From the cell containing the given text, extract its center point as [X, Y] coordinate. 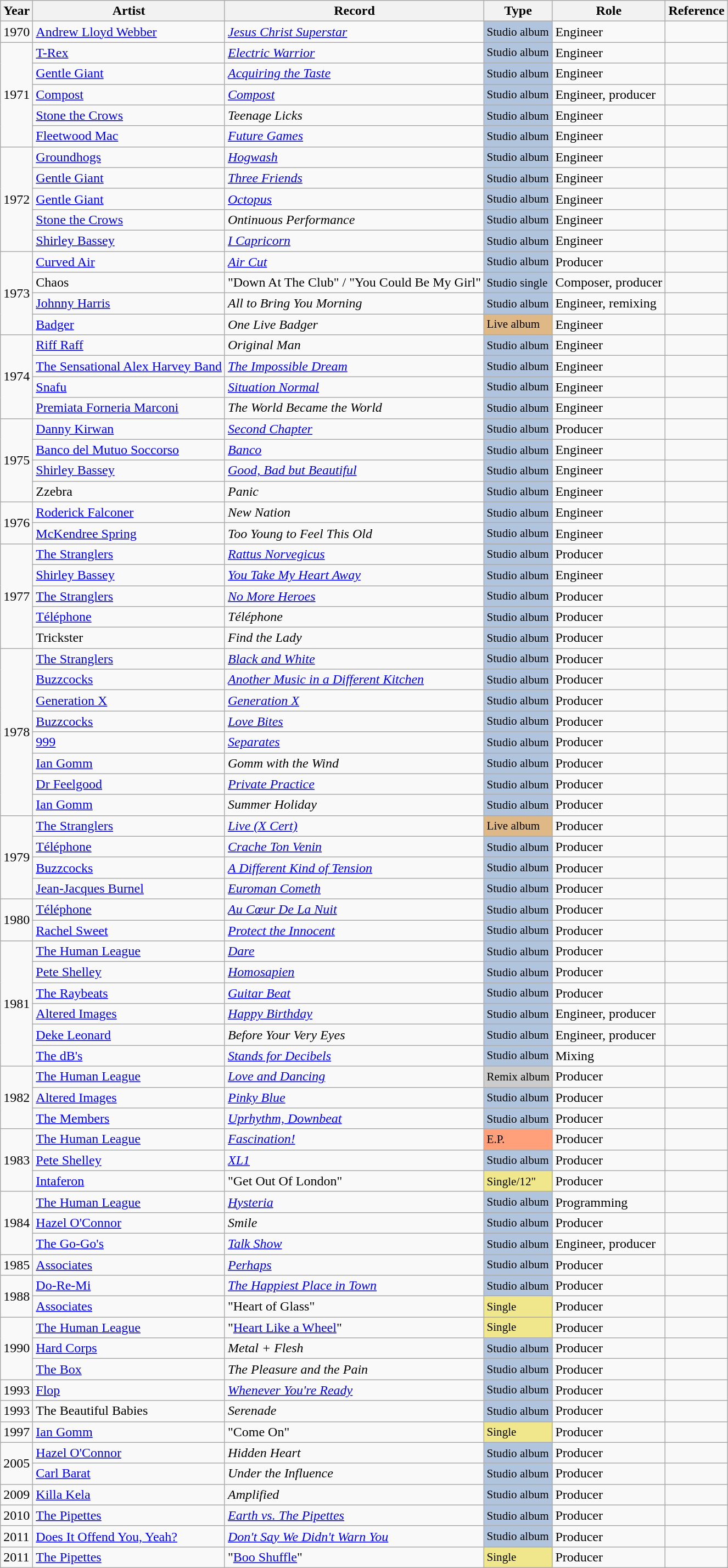
Year [16, 11]
1973 [16, 293]
Artist [129, 11]
2010 [16, 1515]
Does It Offend You, Yeah? [129, 1536]
1980 [16, 920]
Rachel Sweet [129, 931]
Premiata Forneria Marconi [129, 408]
"Down At The Club" / "You Could Be My Girl" [354, 283]
Pinky Blue [354, 1097]
Reference [696, 11]
Hysteria [354, 1202]
McKendree Spring [129, 533]
The Pleasure and the Pain [354, 1369]
"Get Out Of London" [354, 1181]
Intaferon [129, 1181]
All to Bring You Morning [354, 304]
Groundhogs [129, 157]
Electric Warrior [354, 53]
Role [609, 11]
Air Cut [354, 262]
The Box [129, 1369]
Situation Normal [354, 387]
Fleetwood Mac [129, 136]
Gomm with the Wind [354, 763]
Fascination! [354, 1139]
Acquiring the Taste [354, 74]
Protect the Innocent [354, 931]
The Raybeats [129, 993]
Octopus [354, 199]
Talk Show [354, 1244]
The Happiest Place in Town [354, 1286]
Original Man [354, 345]
Engineer, remixing [609, 304]
T-Rex [129, 53]
Jesus Christ Superstar [354, 32]
Single/12" [518, 1181]
"Heart Like a Wheel" [354, 1328]
Separates [354, 742]
1983 [16, 1160]
Love and Dancing [354, 1077]
One Live Badger [354, 324]
Teenage Licks [354, 115]
1975 [16, 460]
Summer Holiday [354, 805]
Snafu [129, 387]
Rattus Norvegicus [354, 554]
"Boo Shuffle" [354, 1557]
Live (X Cert) [354, 826]
Deke Leonard [129, 1035]
Homosapien [354, 972]
Under the Influence [354, 1474]
XL1 [354, 1160]
Metal + Flesh [354, 1348]
1978 [16, 732]
Perhaps [354, 1264]
1997 [16, 1432]
Composer, producer [609, 283]
Remix album [518, 1077]
1970 [16, 32]
Chaos [129, 283]
The World Became the World [354, 408]
Panic [354, 491]
Black and White [354, 659]
The Beautiful Babies [129, 1411]
1990 [16, 1348]
1981 [16, 1004]
Zzebra [129, 491]
Dare [354, 951]
1976 [16, 523]
1972 [16, 199]
Three Friends [354, 178]
Serenade [354, 1411]
"Heart of Glass" [354, 1307]
Programming [609, 1202]
Hidden Heart [354, 1453]
Happy Birthday [354, 1014]
I Capricorn [354, 240]
1974 [16, 377]
A Different Kind of Tension [354, 867]
Trickster [129, 638]
999 [129, 742]
Banco [354, 450]
Danny Kirwan [129, 429]
Stands for Decibels [354, 1056]
1982 [16, 1097]
Don't Say We Didn't Warn You [354, 1536]
"Come On" [354, 1432]
Guitar Beat [354, 993]
Andrew Lloyd Webber [129, 32]
The Impossible Dream [354, 366]
1985 [16, 1264]
Johnny Harris [129, 304]
Uprhythm, Downbeat [354, 1118]
Crache Ton Venin [354, 847]
Mixing [609, 1056]
1979 [16, 857]
The Sensational Alex Harvey Band [129, 366]
E.P. [518, 1139]
Before Your Very Eyes [354, 1035]
Studio single [518, 283]
Dr Feelgood [129, 784]
The Members [129, 1118]
Banco del Mutuo Soccorso [129, 450]
Hogwash [354, 157]
Too Young to Feel This Old [354, 533]
The Go-Go's [129, 1244]
Another Music in a Different Kitchen [354, 680]
You Take My Heart Away [354, 575]
Private Practice [354, 784]
Record [354, 11]
Curved Air [129, 262]
Roderick Falconer [129, 512]
1977 [16, 596]
Do-Re-Mi [129, 1286]
Love Bites [354, 721]
No More Heroes [354, 596]
Second Chapter [354, 429]
Au Cœur De La Nuit [354, 909]
Flop [129, 1390]
Jean-Jacques Burnel [129, 888]
Hard Corps [129, 1348]
The dB's [129, 1056]
Badger [129, 324]
Carl Barat [129, 1474]
1984 [16, 1223]
2005 [16, 1463]
Riff Raff [129, 345]
Ontinuous Performance [354, 220]
Amplified [354, 1494]
2009 [16, 1494]
Earth vs. The Pipettes [354, 1515]
Whenever You're Ready [354, 1390]
Smile [354, 1223]
Killa Kela [129, 1494]
Euroman Cometh [354, 888]
Type [518, 11]
Find the Lady [354, 638]
New Nation [354, 512]
1971 [16, 94]
Good, Bad but Beautiful [354, 471]
1988 [16, 1296]
Future Games [354, 136]
